Capture the cell that displays the provided text and extract its [X, Y] central coordinate. 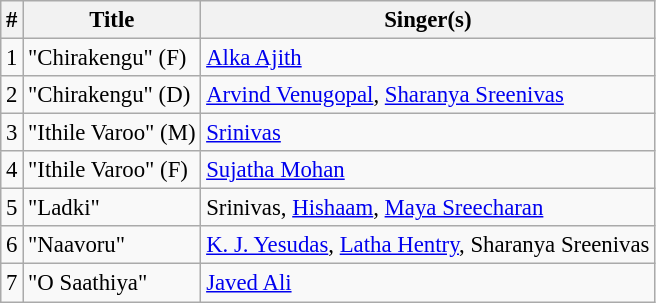
3 [12, 133]
"O Saathiya" [112, 283]
K. J. Yesudas, Latha Hentry, Sharanya Sreenivas [428, 245]
Srinivas [428, 133]
"Chirakengu" (D) [112, 95]
Arvind Venugopal, Sharanya Sreenivas [428, 95]
"Ithile Varoo" (F) [112, 170]
"Naavoru" [112, 245]
6 [12, 245]
1 [12, 58]
"Ladki" [112, 208]
5 [12, 208]
"Chirakengu" (F) [112, 58]
4 [12, 170]
7 [12, 283]
Alka Ajith [428, 58]
Srinivas, Hishaam, Maya Sreecharan [428, 208]
Javed Ali [428, 283]
"Ithile Varoo" (M) [112, 133]
# [12, 20]
2 [12, 95]
Sujatha Mohan [428, 170]
Singer(s) [428, 20]
Title [112, 20]
